Extract the (X, Y) coordinate from the center of the cell holding the provided text.  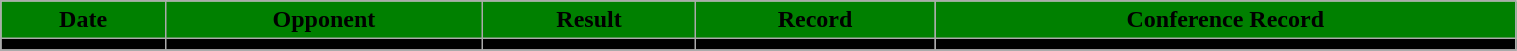
Opponent (324, 20)
Date (84, 20)
Result (590, 20)
Conference Record (1226, 20)
Record (816, 20)
